Locate the cell with the specified text and output its [X, Y] center coordinate. 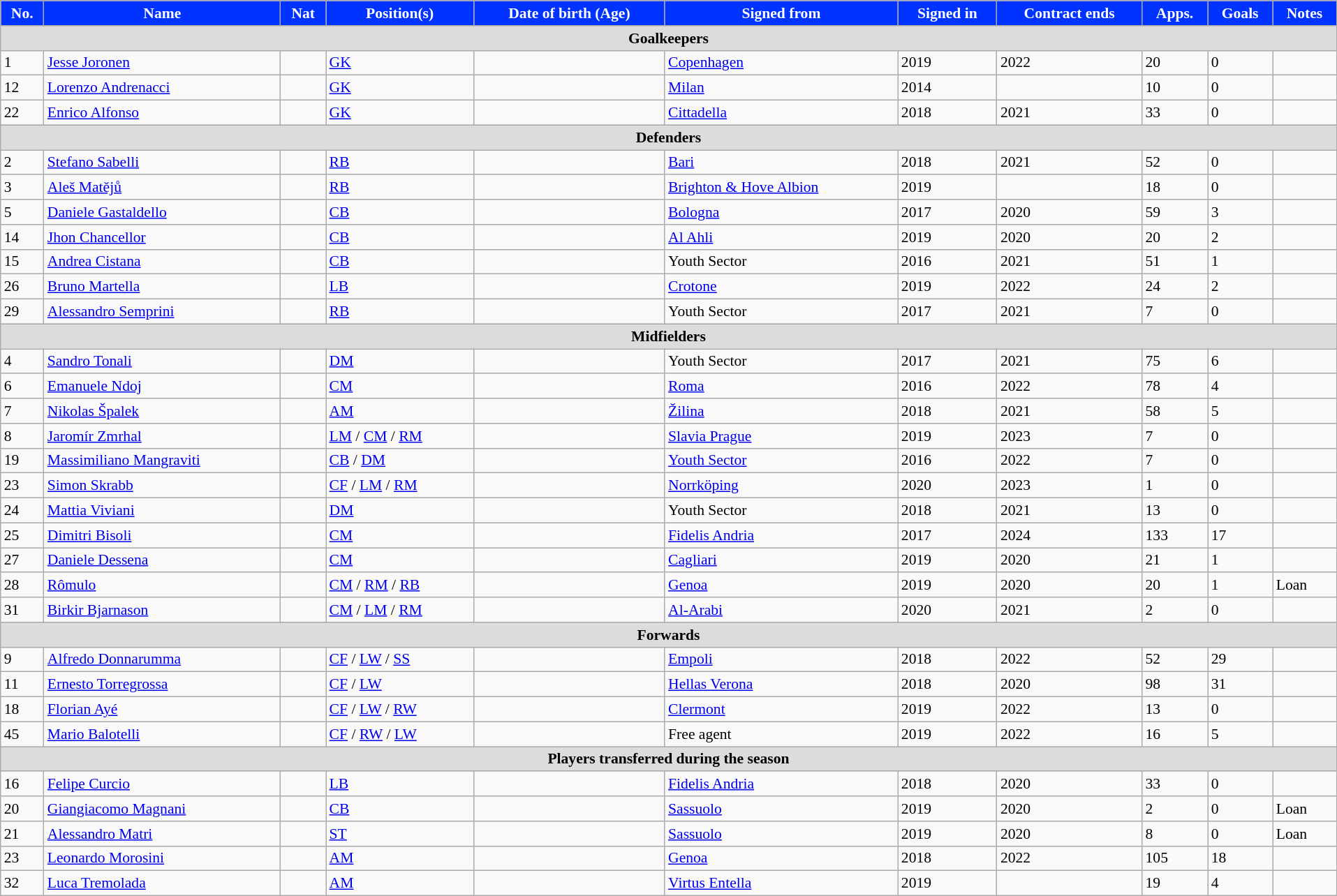
Bari [781, 163]
Emanuele Ndoj [162, 387]
CF / LW / RW [400, 710]
Alessandro Matri [162, 834]
Al Ahli [781, 237]
45 [22, 734]
Leonardo Morosini [162, 858]
Nat [303, 13]
26 [22, 287]
No. [22, 13]
28 [22, 585]
Roma [781, 387]
22 [22, 113]
Brighton & Hove Albion [781, 188]
Daniele Dessena [162, 560]
Forwards [669, 635]
Bologna [781, 212]
75 [1174, 361]
Virtus Entella [781, 883]
10 [1174, 88]
98 [1174, 685]
59 [1174, 212]
15 [22, 262]
Slavia Prague [781, 436]
Nikolas Špalek [162, 411]
Jhon Chancellor [162, 237]
Al-Arabi [781, 610]
105 [1174, 858]
Jaromír Zmrhal [162, 436]
9 [22, 659]
CB / DM [400, 461]
17 [1240, 535]
Free agent [781, 734]
Birkir Bjarnason [162, 610]
Signed from [781, 13]
Cittadella [781, 113]
Defenders [669, 137]
Norrköping [781, 486]
Empoli [781, 659]
58 [1174, 411]
Cagliari [781, 560]
2024 [1070, 535]
Hellas Verona [781, 685]
Stefano Sabelli [162, 163]
Florian Ayé [162, 710]
Bruno Martella [162, 287]
Aleš Matějů [162, 188]
Alessandro Semprini [162, 312]
Notes [1304, 13]
2014 [947, 88]
133 [1174, 535]
Signed in [947, 13]
CF / LW / SS [400, 659]
Alfredo Donnarumma [162, 659]
Position(s) [400, 13]
Massimiliano Mangraviti [162, 461]
78 [1174, 387]
Contract ends [1070, 13]
Daniele Gastaldello [162, 212]
Rômulo [162, 585]
LM / CM / RM [400, 436]
Players transferred during the season [669, 759]
Simon Skrabb [162, 486]
Žilina [781, 411]
Andrea Cistana [162, 262]
12 [22, 88]
CM / RM / RB [400, 585]
Mattia Viviani [162, 511]
25 [22, 535]
Goalkeepers [669, 38]
Clermont [781, 710]
ST [400, 834]
CF / RW / LW [400, 734]
Jesse Joronen [162, 63]
Dimitri Bisoli [162, 535]
Lorenzo Andrenacci [162, 88]
CF / LW [400, 685]
Giangiacomo Magnani [162, 809]
Date of birth (Age) [570, 13]
11 [22, 685]
32 [22, 883]
Ernesto Torregrossa [162, 685]
Mario Balotelli [162, 734]
Crotone [781, 287]
Felipe Curcio [162, 784]
14 [22, 237]
Copenhagen [781, 63]
Luca Tremolada [162, 883]
Sandro Tonali [162, 361]
51 [1174, 262]
Apps. [1174, 13]
27 [22, 560]
Name [162, 13]
Midfielders [669, 336]
CM / LM / RM [400, 610]
CF / LM / RM [400, 486]
Goals [1240, 13]
Milan [781, 88]
Enrico Alfonso [162, 113]
